Determine the [X, Y] coordinate at the center of the cell enclosing the given text.  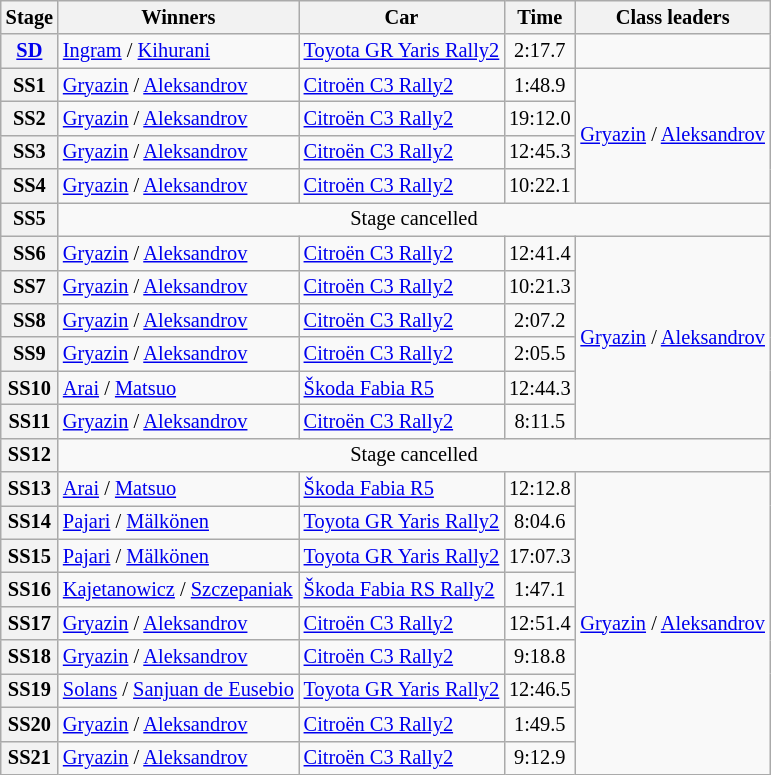
SS17 [30, 623]
SS14 [30, 522]
Winners [178, 17]
12:12.8 [540, 489]
12:45.3 [540, 152]
SS7 [30, 287]
10:21.3 [540, 287]
SS5 [30, 219]
12:51.4 [540, 623]
8:11.5 [540, 421]
SS15 [30, 556]
SS4 [30, 186]
2:07.2 [540, 320]
SS3 [30, 152]
SS21 [30, 758]
12:46.5 [540, 690]
19:12.0 [540, 118]
Stage [30, 17]
17:07.3 [540, 556]
Time [540, 17]
Kajetanowicz / Szczepaniak [178, 589]
1:47.1 [540, 589]
Ingram / Kihurani [178, 51]
Škoda Fabia RS Rally2 [402, 589]
SS16 [30, 589]
12:41.4 [540, 253]
SS19 [30, 690]
SS12 [30, 455]
SS20 [30, 724]
SS10 [30, 388]
12:44.3 [540, 388]
10:22.1 [540, 186]
1:48.9 [540, 85]
SS18 [30, 657]
2:17.7 [540, 51]
9:18.8 [540, 657]
Car [402, 17]
SS1 [30, 85]
Class leaders [673, 17]
SS13 [30, 489]
SS11 [30, 421]
SS8 [30, 320]
2:05.5 [540, 354]
Solans / Sanjuan de Eusebio [178, 690]
SD [30, 51]
SS6 [30, 253]
9:12.9 [540, 758]
SS2 [30, 118]
8:04.6 [540, 522]
1:49.5 [540, 724]
SS9 [30, 354]
